Output the (X, Y) coordinate of the center of the cell containing the given text.  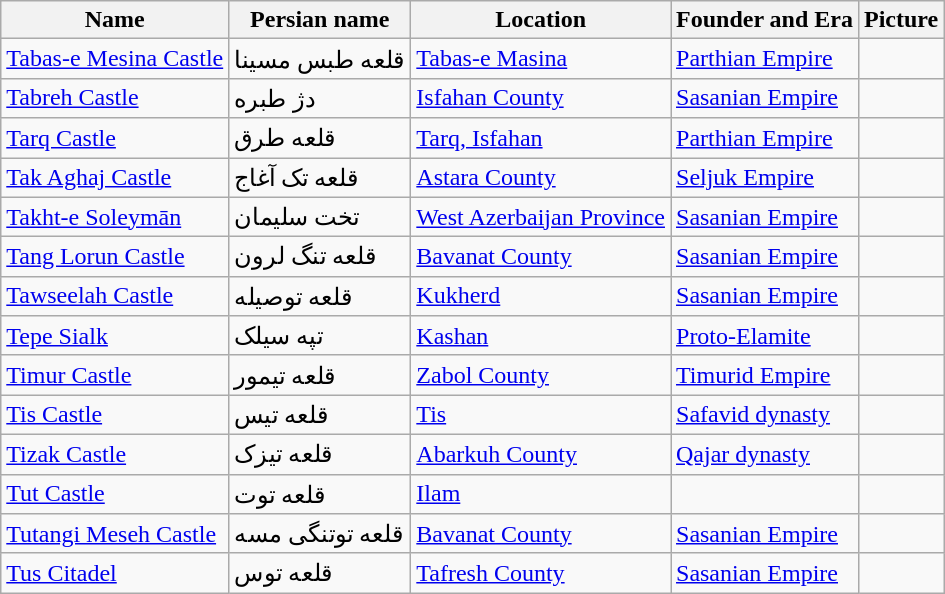
Timurid Empire (764, 375)
Seljuk Empire (764, 178)
قلعه توصیله (320, 296)
Abarkuh County (541, 454)
Tang Lorun Castle (115, 257)
Kashan (541, 336)
Name (115, 20)
Qajar dynasty (764, 454)
قلعه طبس مسینا (320, 59)
تخت سلیمان (320, 217)
Ilam (541, 494)
Tabas-e Masina (541, 59)
West Azerbaijan Province (541, 217)
Location (541, 20)
Proto-Elamite (764, 336)
قلعه تیمور (320, 375)
Tepe Sialk (115, 336)
Tabas-e Mesina Castle (115, 59)
Tabreh Castle (115, 98)
قلعه توتنگی مسه (320, 534)
قلعه طرق (320, 138)
Takht-e Soleymān (115, 217)
Founder and Era (764, 20)
دژ طبره (320, 98)
Tafresh County (541, 573)
قلعه تیس (320, 415)
قلعه تک آغاج (320, 178)
Tawseelah Castle (115, 296)
قلعه تنگ لرون (320, 257)
Astara County (541, 178)
Picture (900, 20)
Tus Citadel (115, 573)
Tis Castle (115, 415)
قلعه توس (320, 573)
Tutangi Meseh Castle (115, 534)
Tizak Castle (115, 454)
Zabol County (541, 375)
Tut Castle (115, 494)
قلعه تیزک (320, 454)
Kukherd (541, 296)
Timur Castle (115, 375)
تپه سیلک (320, 336)
Tis (541, 415)
Tarq Castle (115, 138)
Tarq, Isfahan (541, 138)
Isfahan County (541, 98)
Tak Aghaj Castle (115, 178)
Persian name (320, 20)
قلعه توت (320, 494)
Safavid dynasty (764, 415)
